Output the (X, Y) coordinate of the center of the cell containing the given text.  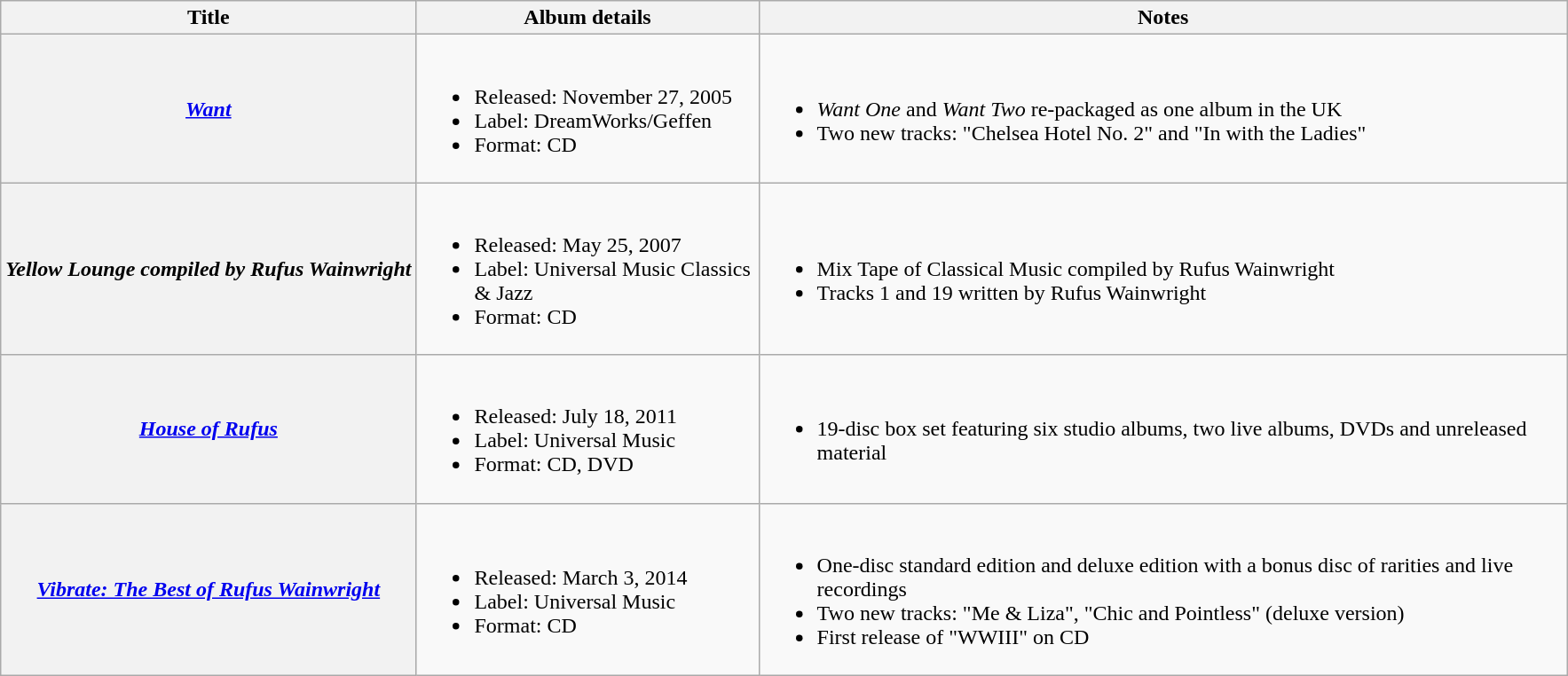
Yellow Lounge compiled by Rufus Wainwright (209, 269)
Want (209, 108)
Notes (1162, 18)
Released: March 3, 2014Label: Universal MusicFormat: CD (587, 589)
19-disc box set featuring six studio albums, two live albums, DVDs and unreleased material (1162, 429)
Released: July 18, 2011Label: Universal MusicFormat: CD, DVD (587, 429)
Title (209, 18)
House of Rufus (209, 429)
Mix Tape of Classical Music compiled by Rufus WainwrightTracks 1 and 19 written by Rufus Wainwright (1162, 269)
Want One and Want Two re-packaged as one album in the UKTwo new tracks: "Chelsea Hotel No. 2" and "In with the Ladies" (1162, 108)
Album details (587, 18)
Vibrate: The Best of Rufus Wainwright (209, 589)
Released: November 27, 2005Label: DreamWorks/GeffenFormat: CD (587, 108)
Released: May 25, 2007Label: Universal Music Classics & JazzFormat: CD (587, 269)
